Return the (X, Y) coordinate for the center point of the cell that contains the specified text.  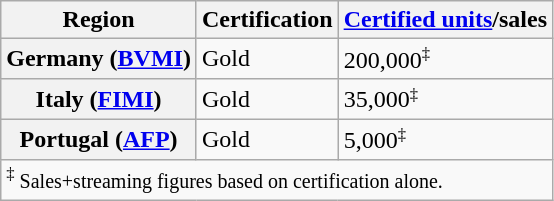
Certification (267, 20)
5,000‡ (445, 139)
‡ Sales+streaming figures based on certification alone. (277, 179)
Certified units/sales (445, 20)
200,000‡ (445, 59)
Portugal (AFP) (99, 139)
Region (99, 20)
Germany (BVMI) (99, 59)
Italy (FIMI) (99, 99)
35,000‡ (445, 99)
